Return [x, y] of the center of cell containing provided text 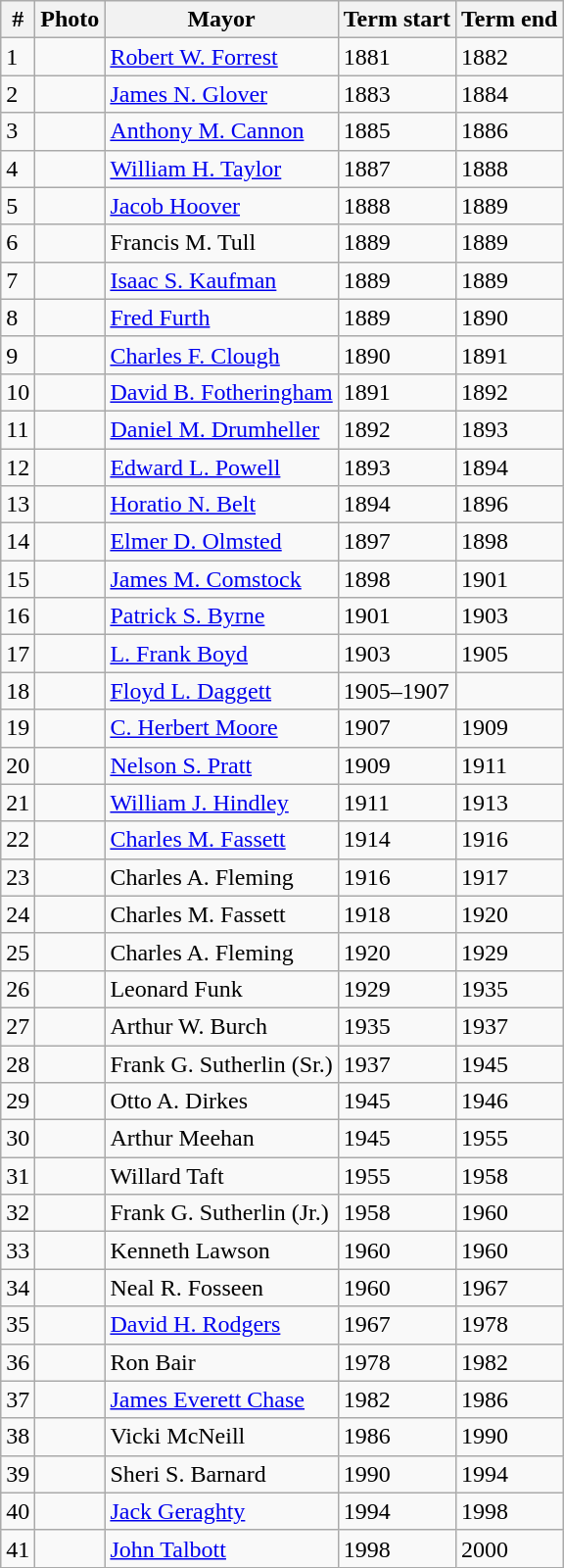
25 [18, 952]
James M. Comstock [221, 579]
1913 [509, 803]
1897 [397, 542]
Frank G. Sutherlin (Jr.) [221, 1213]
26 [18, 989]
39 [18, 1474]
Charles F. Clough [221, 355]
28 [18, 1063]
13 [18, 505]
23 [18, 877]
38 [18, 1437]
40 [18, 1511]
Mayor [221, 20]
12 [18, 467]
# [18, 20]
7 [18, 280]
Frank G. Sutherlin (Sr.) [221, 1063]
1881 [397, 57]
1896 [509, 505]
1883 [397, 94]
3 [18, 131]
Sheri S. Barnard [221, 1474]
8 [18, 318]
Robert W. Forrest [221, 57]
Leonard Funk [221, 989]
27 [18, 1026]
1907 [397, 728]
James Everett Chase [221, 1399]
19 [18, 728]
18 [18, 691]
35 [18, 1325]
Neal R. Fosseen [221, 1288]
Term end [509, 20]
1882 [509, 57]
32 [18, 1213]
10 [18, 392]
1884 [509, 94]
Horatio N. Belt [221, 505]
Floyd L. Daggett [221, 691]
Fred Furth [221, 318]
William H. Taylor [221, 169]
Daniel M. Drumheller [221, 429]
17 [18, 654]
1905 [509, 654]
1887 [397, 169]
Kenneth Lawson [221, 1250]
Jacob Hoover [221, 206]
L. Frank Boyd [221, 654]
36 [18, 1362]
1914 [397, 840]
6 [18, 243]
Arthur Meehan [221, 1139]
David H. Rodgers [221, 1325]
Photo [70, 20]
Arthur W. Burch [221, 1026]
Patrick S. Byrne [221, 616]
16 [18, 616]
1885 [397, 131]
Otto A. Dirkes [221, 1102]
Jack Geraghty [221, 1511]
William J. Hindley [221, 803]
Isaac S. Kaufman [221, 280]
1 [18, 57]
James N. Glover [221, 94]
21 [18, 803]
Elmer D. Olmsted [221, 542]
30 [18, 1139]
34 [18, 1288]
Edward L. Powell [221, 467]
Nelson S. Pratt [221, 765]
David B. Fotheringham [221, 392]
11 [18, 429]
John Talbott [221, 1548]
4 [18, 169]
31 [18, 1176]
33 [18, 1250]
Term start [397, 20]
1886 [509, 131]
22 [18, 840]
Anthony M. Cannon [221, 131]
9 [18, 355]
2 [18, 94]
Willard Taft [221, 1176]
C. Herbert Moore [221, 728]
1946 [509, 1102]
41 [18, 1548]
20 [18, 765]
5 [18, 206]
Francis M. Tull [221, 243]
14 [18, 542]
2000 [509, 1548]
1918 [397, 914]
24 [18, 914]
37 [18, 1399]
Vicki McNeill [221, 1437]
1905–1907 [397, 691]
1917 [509, 877]
29 [18, 1102]
Ron Bair [221, 1362]
15 [18, 579]
